Scan for the cell matching the given text and deliver its [x, y] coordinate at center. 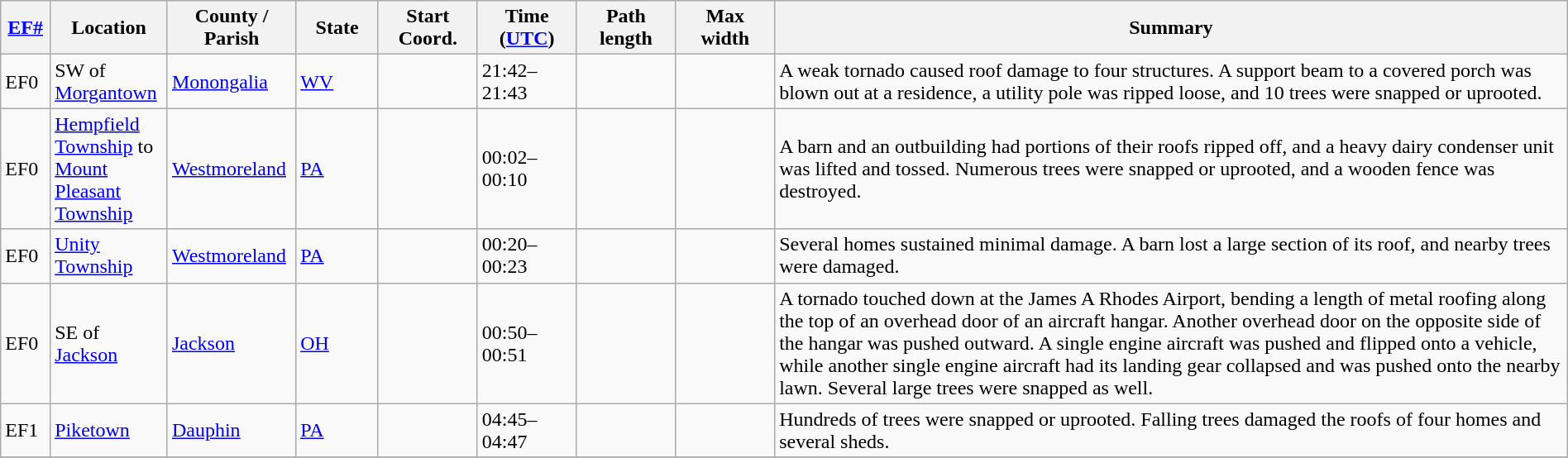
Summary [1171, 28]
County / Parish [232, 28]
Location [109, 28]
21:42–21:43 [527, 81]
Time (UTC) [527, 28]
Path length [626, 28]
EF# [26, 28]
Unity Township [109, 256]
OH [337, 343]
WV [337, 81]
Hempfield Township to Mount Pleasant Township [109, 169]
00:20–00:23 [527, 256]
SE of Jackson [109, 343]
Max width [725, 28]
Dauphin [232, 430]
SW of Morgantown [109, 81]
00:50–00:51 [527, 343]
State [337, 28]
Hundreds of trees were snapped or uprooted. Falling trees damaged the roofs of four homes and several sheds. [1171, 430]
Several homes sustained minimal damage. A barn lost a large section of its roof, and nearby trees were damaged. [1171, 256]
Start Coord. [428, 28]
00:02–00:10 [527, 169]
Monongalia [232, 81]
Jackson [232, 343]
04:45–04:47 [527, 430]
EF1 [26, 430]
Piketown [109, 430]
